Locate the cell with the specified text and output its (X, Y) center coordinate. 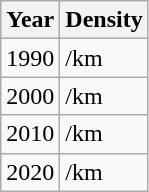
2020 (30, 172)
2000 (30, 96)
2010 (30, 134)
Density (104, 20)
1990 (30, 58)
Year (30, 20)
